Scan for the cell matching the given text and deliver its [X, Y] coordinate at center. 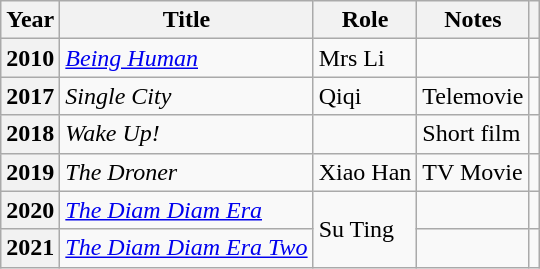
Wake Up! [186, 134]
The Diam Diam Era Two [186, 248]
The Droner [186, 172]
2017 [30, 96]
2020 [30, 210]
Xiao Han [365, 172]
Su Ting [365, 229]
Short film [473, 134]
2021 [30, 248]
Role [365, 20]
The Diam Diam Era [186, 210]
2018 [30, 134]
Mrs Li [365, 58]
Single City [186, 96]
Being Human [186, 58]
Telemovie [473, 96]
Year [30, 20]
Notes [473, 20]
2019 [30, 172]
Title [186, 20]
TV Movie [473, 172]
Qiqi [365, 96]
2010 [30, 58]
